Output the [x, y] coordinate of the center of the cell containing the given text.  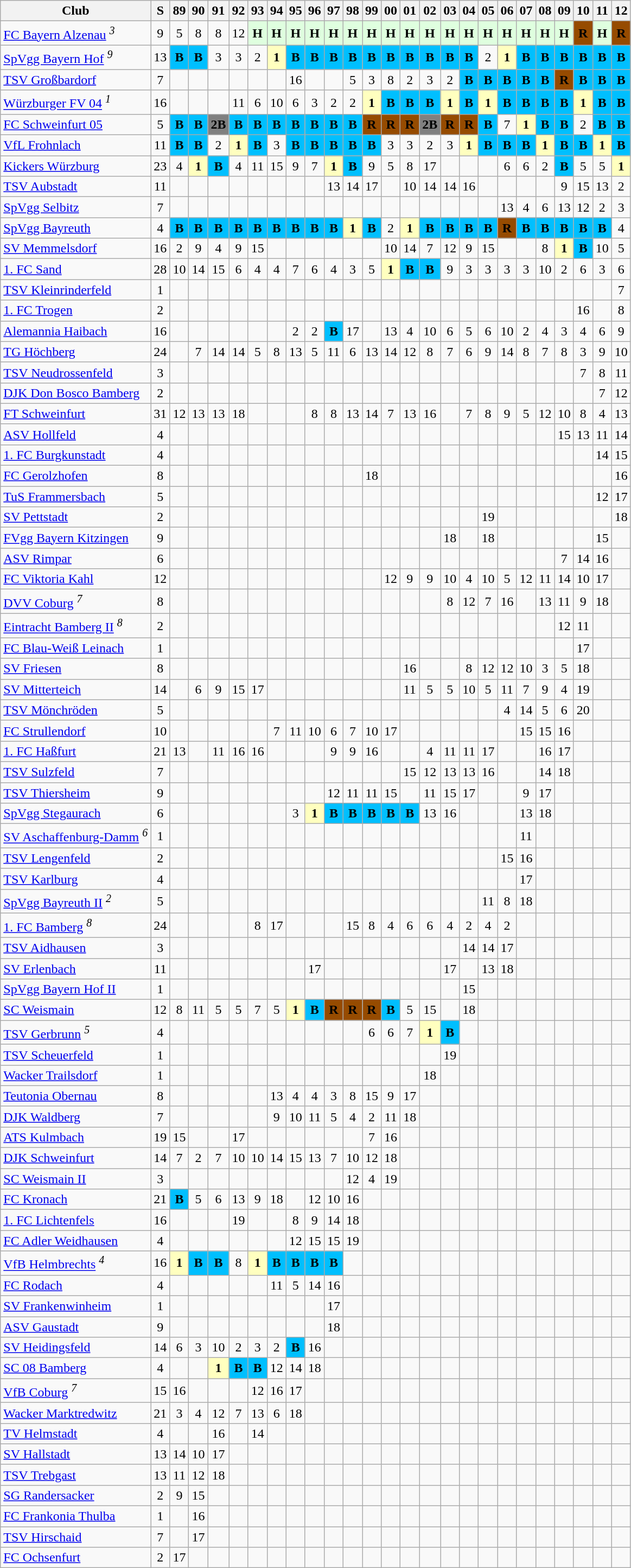
02 [430, 11]
SV Memmelsdorf [76, 249]
SpVgg Bayreuth II 2 [76, 901]
TG Höchberg [76, 352]
SpVgg Bayreuth [76, 228]
FC Kronach [76, 1199]
TSV Thiersheim [76, 793]
FC Viktoria Kahl [76, 579]
TSV Scheuerfeld [76, 1055]
98 [353, 11]
90 [199, 11]
96 [315, 11]
ASV Gaustadt [76, 1327]
Alemannia Haibach [76, 331]
FC Strullendorf [76, 731]
FC Adler Weidhausen [76, 1241]
91 [218, 11]
TSV Sulzfeld [76, 772]
FC Schweinfurt 05 [76, 125]
99 [372, 11]
89 [179, 11]
TSV Lengenfeld [76, 858]
95 [295, 11]
TuS Frammersbach [76, 497]
FVgg Bayern Kitzingen [76, 538]
00 [391, 11]
TSV Neudrossenfeld [76, 372]
SC 08 Bamberg [76, 1368]
23 [161, 166]
SpVgg Bayern Hof II [76, 989]
VfB Coburg 7 [76, 1391]
VfL Frohnlach [76, 145]
Eintracht Bamberg II 8 [76, 626]
ASV Hollfeld [76, 434]
07 [526, 11]
1. FC Lichtenfels [76, 1220]
DJK Don Bosco Bamberg [76, 393]
SC Weismain [76, 1010]
09 [564, 11]
SV Pettstadt [76, 517]
SV Heidingsfeld [76, 1348]
SV Aschaffenburg-Damm 6 [76, 836]
1. FC Sand [76, 269]
DVV Coburg 7 [76, 601]
1. FC Bamberg 8 [76, 926]
Kickers Würzburg [76, 166]
Wacker Marktredwitz [76, 1413]
1. FC Trogen [76, 310]
03 [450, 11]
SV Frankenwinheim [76, 1306]
ATS Kulmbach [76, 1137]
97 [333, 11]
TSV Großbardorf [76, 80]
Würzburger FV 04 1 [76, 102]
TSV Aubstadt [76, 187]
Teutonia Obernau [76, 1096]
08 [545, 11]
S [161, 11]
SpVgg Stegaurach [76, 814]
SV Friesen [76, 669]
FC Rodach [76, 1285]
06 [507, 11]
TSV Aidhausen [76, 948]
FC Blau-Weiß Leinach [76, 648]
94 [277, 11]
92 [239, 11]
Wacker Trailsdorf [76, 1075]
TSV Trebgast [76, 1475]
28 [161, 269]
TSV Mönchröden [76, 710]
SG Randersacker [76, 1496]
TV Helmstadt [76, 1433]
VfB Helmbrechts 4 [76, 1264]
TSV Hirschaid [76, 1537]
SpVgg Bayern Hof 9 [76, 58]
DJK Waldberg [76, 1116]
SV Mitterteich [76, 689]
SV Erlenbach [76, 969]
01 [410, 11]
SV Hallstadt [76, 1454]
FC Bayern Alzenau 3 [76, 34]
DJK Schweinfurt [76, 1158]
Club [76, 11]
1. FC Burgkunstadt [76, 455]
SpVgg Selbitz [76, 207]
SC Weismain II [76, 1179]
1. FC Haßfurt [76, 751]
05 [488, 11]
20 [583, 710]
04 [469, 11]
31 [161, 414]
TSV Kleinrinderfeld [76, 290]
FC Ochsenfurt [76, 1558]
ASV Rimpar [76, 558]
TSV Karlburg [76, 879]
TSV Gerbrunn 5 [76, 1032]
FC Frankonia Thulba [76, 1516]
FT Schweinfurt [76, 414]
FC Gerolzhofen [76, 476]
93 [257, 11]
